Provide the [X, Y] coordinate of the cell's center where the given text is located.  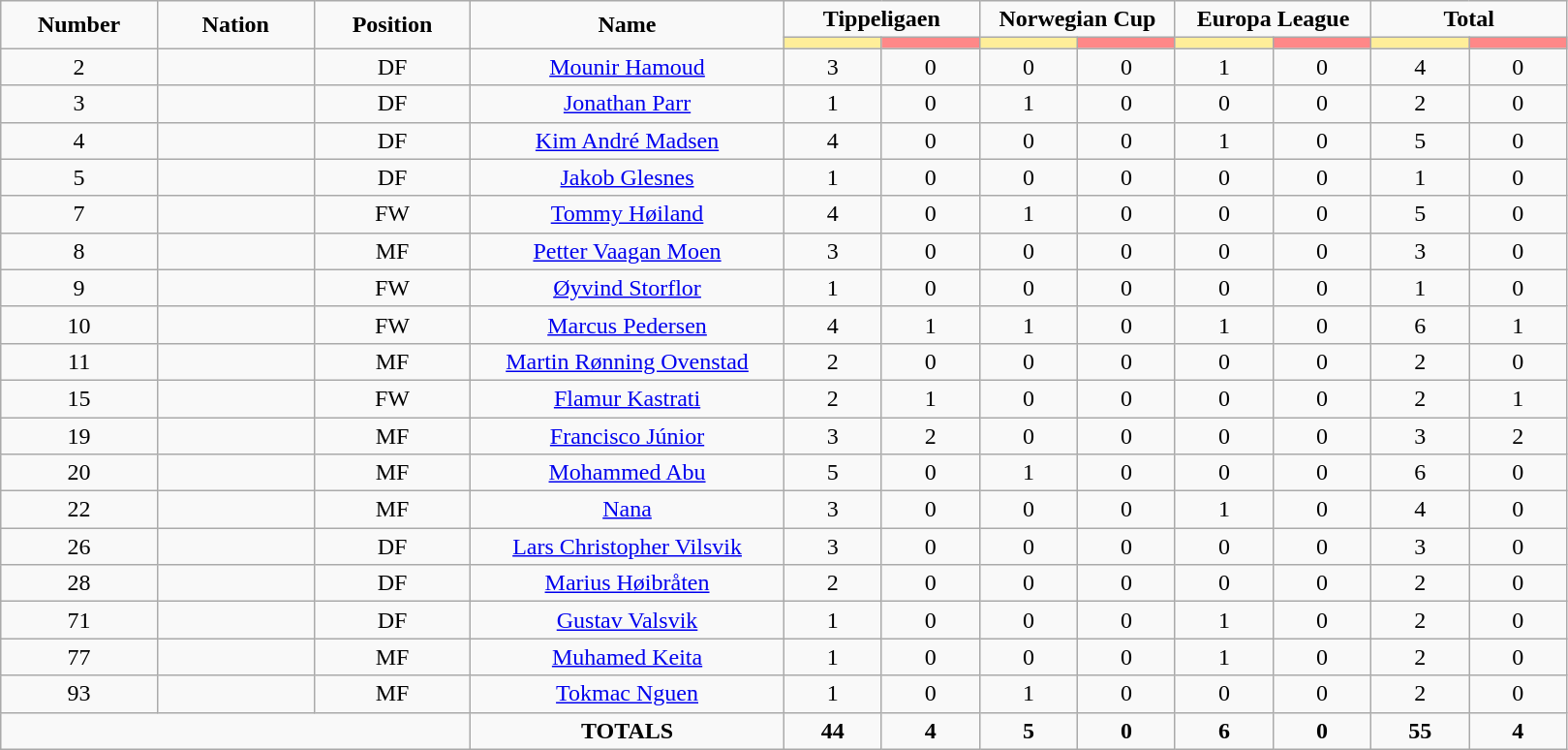
Tippeligaen [881, 19]
77 [79, 657]
Francisco Júnior [628, 435]
Number [79, 25]
Marcus Pedersen [628, 325]
Petter Vaagan Moen [628, 251]
Muhamed Keita [628, 657]
Norwegian Cup [1077, 19]
8 [79, 251]
Kim André Madsen [628, 141]
Total [1469, 19]
Nana [628, 510]
Position [392, 25]
Flamur Kastrati [628, 398]
Marius Høibråten [628, 583]
Lars Christopher Vilsvik [628, 547]
7 [79, 214]
Tokmac Nguen [628, 694]
Name [628, 25]
Europa League [1273, 19]
28 [79, 583]
71 [79, 620]
19 [79, 435]
Martin Rønning Ovenstad [628, 361]
10 [79, 325]
9 [79, 288]
26 [79, 547]
Nation [235, 25]
Tommy Høiland [628, 214]
Mounir Hamoud [628, 67]
Gustav Valsvik [628, 620]
15 [79, 398]
93 [79, 694]
20 [79, 473]
11 [79, 361]
44 [833, 731]
Mohammed Abu [628, 473]
22 [79, 510]
Jonathan Parr [628, 104]
55 [1420, 731]
TOTALS [628, 731]
Øyvind Storflor [628, 288]
Jakob Glesnes [628, 177]
